Pinpoint the cell where the given text exists, returning its (x, y) midpoint coordinate. 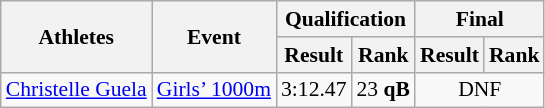
Athletes (76, 36)
DNF (480, 90)
Event (214, 36)
Final (480, 19)
3:12.47 (314, 90)
Girls’ 1000m (214, 90)
Christelle Guela (76, 90)
Qualification (346, 19)
23 qB (383, 90)
